From the cell containing the given text, extract its center point as (X, Y) coordinate. 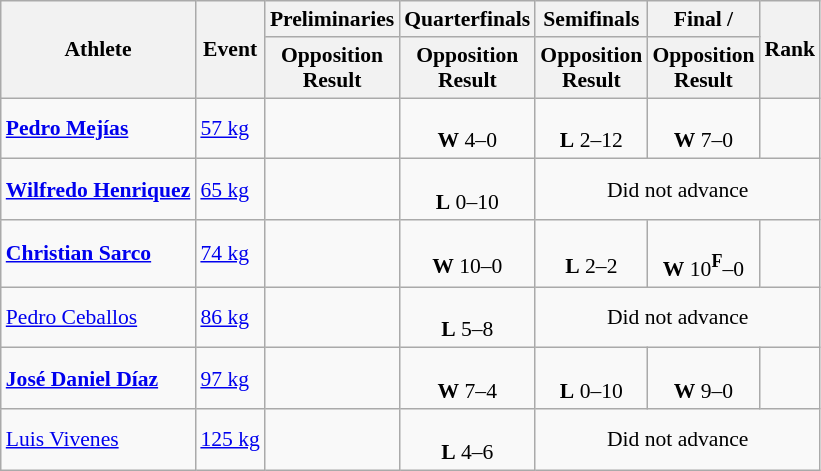
Christian Sarco (98, 254)
65 kg (230, 190)
L 2–2 (591, 254)
Athlete (98, 50)
L 5–8 (467, 318)
W 10–0 (467, 254)
L 4–6 (467, 440)
Pedro Mejías (98, 128)
125 kg (230, 440)
W 7–0 (703, 128)
José Daniel Díaz (98, 378)
Semifinals (591, 19)
Preliminaries (332, 19)
Event (230, 50)
W 10F–0 (703, 254)
W 4–0 (467, 128)
97 kg (230, 378)
Luis Vivenes (98, 440)
W 9–0 (703, 378)
Rank (790, 50)
57 kg (230, 128)
Pedro Ceballos (98, 318)
Quarterfinals (467, 19)
Wilfredo Henriquez (98, 190)
74 kg (230, 254)
L 2–12 (591, 128)
86 kg (230, 318)
Final / (703, 19)
W 7–4 (467, 378)
